Capture the cell that displays the provided text and extract its (X, Y) central coordinate. 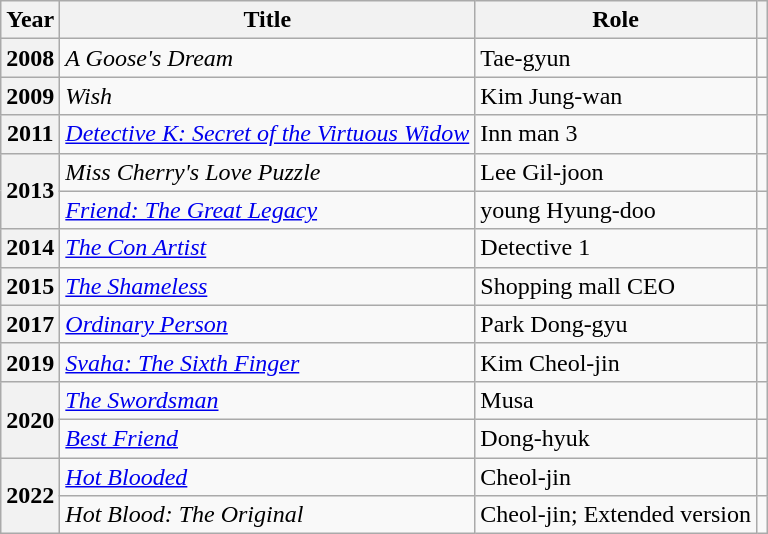
The Shameless (268, 286)
The Swordsman (268, 400)
Best Friend (268, 438)
Miss Cherry's Love Puzzle (268, 172)
Hot Blooded (268, 477)
Park Dong-gyu (616, 324)
Cheol-jin; Extended version (616, 515)
Kim Jung-wan (616, 96)
Kim Cheol-jin (616, 362)
Lee Gil-joon (616, 172)
2011 (30, 134)
Musa (616, 400)
2015 (30, 286)
2008 (30, 58)
Tae-gyun (616, 58)
Shopping mall CEO (616, 286)
A Goose's Dream (268, 58)
Ordinary Person (268, 324)
The Con Artist (268, 248)
Title (268, 20)
2020 (30, 419)
Year (30, 20)
2009 (30, 96)
2019 (30, 362)
Svaha: The Sixth Finger (268, 362)
2013 (30, 191)
Hot Blood: The Original (268, 515)
Inn man 3 (616, 134)
Detective 1 (616, 248)
Cheol-jin (616, 477)
Friend: The Great Legacy (268, 210)
Dong-hyuk (616, 438)
Role (616, 20)
Wish (268, 96)
young Hyung-doo (616, 210)
2014 (30, 248)
Detective K: Secret of the Virtuous Widow (268, 134)
2022 (30, 496)
2017 (30, 324)
